Pinpoint the cell where the given text exists, returning its (x, y) midpoint coordinate. 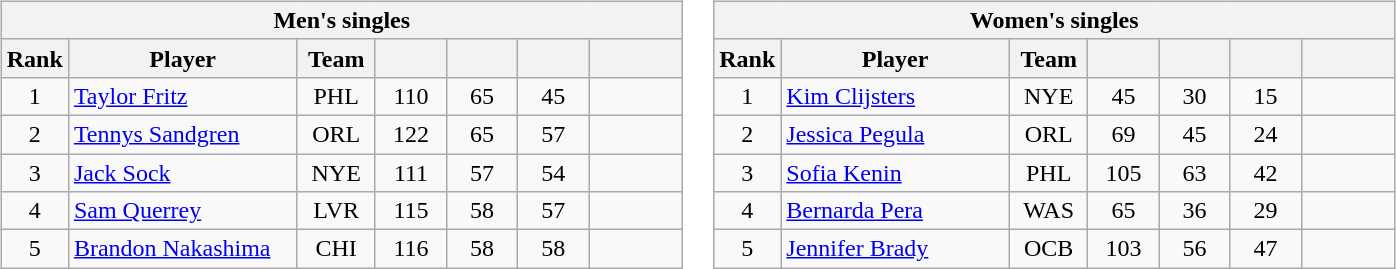
Tennys Sandgren (182, 134)
110 (410, 96)
Brandon Nakashima (182, 249)
15 (1266, 96)
Kim Clijsters (896, 96)
Jennifer Brady (896, 249)
LVR (336, 211)
WAS (1048, 211)
111 (410, 173)
Taylor Fritz (182, 96)
Bernarda Pera (896, 211)
24 (1266, 134)
103 (1124, 249)
Jessica Pegula (896, 134)
42 (1266, 173)
Women's singles (1054, 20)
30 (1194, 96)
54 (554, 173)
Men's singles (342, 20)
CHI (336, 249)
36 (1194, 211)
115 (410, 211)
69 (1124, 134)
122 (410, 134)
56 (1194, 249)
Sam Querrey (182, 211)
47 (1266, 249)
29 (1266, 211)
105 (1124, 173)
116 (410, 249)
Jack Sock (182, 173)
63 (1194, 173)
OCB (1048, 249)
Sofia Kenin (896, 173)
